Pinpoint the cell where the given text exists, returning its [x, y] midpoint coordinate. 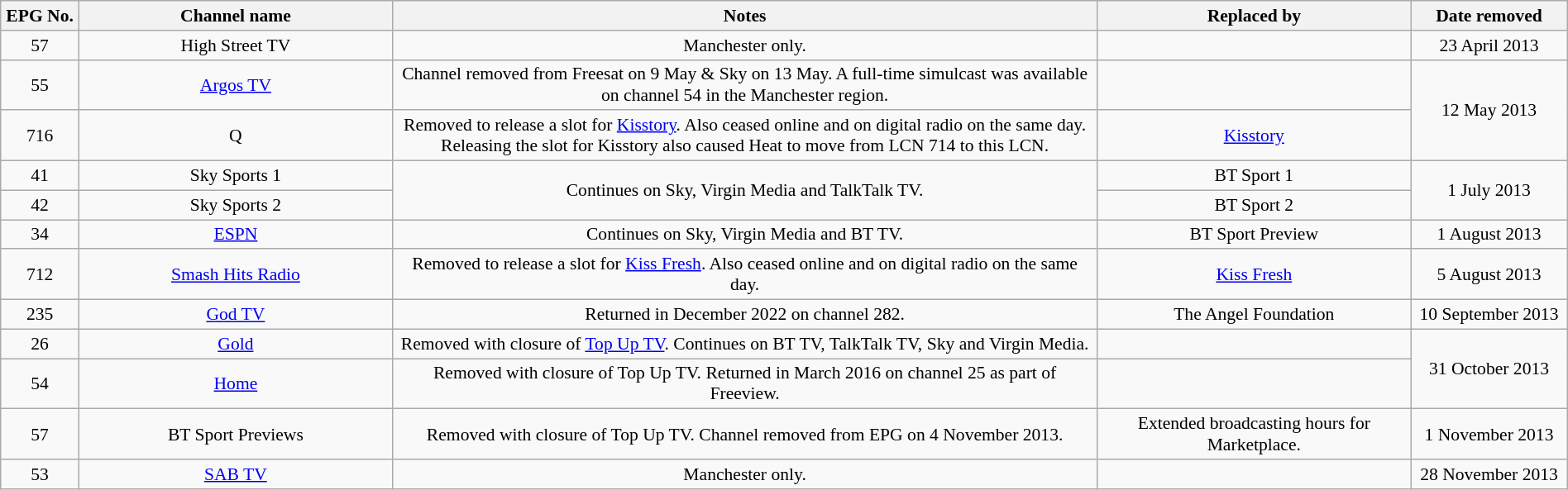
54 [40, 383]
1 November 2013 [1489, 435]
41 [40, 176]
Extended broadcasting hours for Marketplace. [1254, 435]
31 October 2013 [1489, 369]
1 July 2013 [1489, 190]
Sky Sports 1 [235, 176]
42 [40, 205]
SAB TV [235, 474]
Date removed [1489, 16]
Continues on Sky, Virgin Media and TalkTalk TV. [744, 190]
Kiss Fresh [1254, 274]
Returned in December 2022 on channel 282. [744, 315]
Home [235, 383]
28 November 2013 [1489, 474]
BT Sport 1 [1254, 176]
Removed with closure of Top Up TV. Returned in March 2016 on channel 25 as part of Freeview. [744, 383]
10 September 2013 [1489, 315]
Notes [744, 16]
Removed to release a slot for Kiss Fresh. Also ceased online and on digital radio on the same day. [744, 274]
Q [235, 136]
Channel name [235, 16]
34 [40, 235]
Channel removed from Freesat on 9 May & Sky on 13 May. A full-time simulcast was available on channel 54 in the Manchester region. [744, 84]
5 August 2013 [1489, 274]
BT Sport Preview [1254, 235]
23 April 2013 [1489, 45]
The Angel Foundation [1254, 315]
EPG No. [40, 16]
Removed with closure of Top Up TV. Channel removed from EPG on 4 November 2013. [744, 435]
BT Sport Previews [235, 435]
712 [40, 274]
God TV [235, 315]
ESPN [235, 235]
Gold [235, 344]
Kisstory [1254, 136]
Smash Hits Radio [235, 274]
55 [40, 84]
26 [40, 344]
1 August 2013 [1489, 235]
53 [40, 474]
12 May 2013 [1489, 110]
High Street TV [235, 45]
Argos TV [235, 84]
716 [40, 136]
Continues on Sky, Virgin Media and BT TV. [744, 235]
235 [40, 315]
Sky Sports 2 [235, 205]
Removed with closure of Top Up TV. Continues on BT TV, TalkTalk TV, Sky and Virgin Media. [744, 344]
BT Sport 2 [1254, 205]
Replaced by [1254, 16]
